Locate the cell with the specified text and output its [x, y] center coordinate. 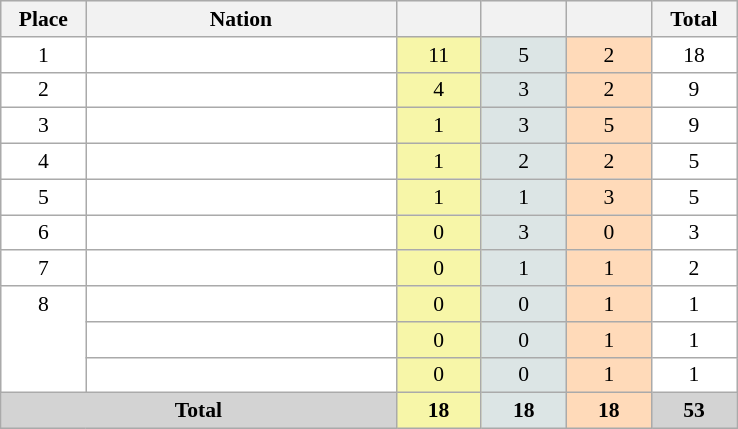
6 [44, 233]
Nation [241, 19]
53 [694, 411]
7 [44, 269]
Place [44, 19]
11 [438, 55]
8 [44, 340]
